Scan for the cell matching the given text and deliver its [X, Y] coordinate at center. 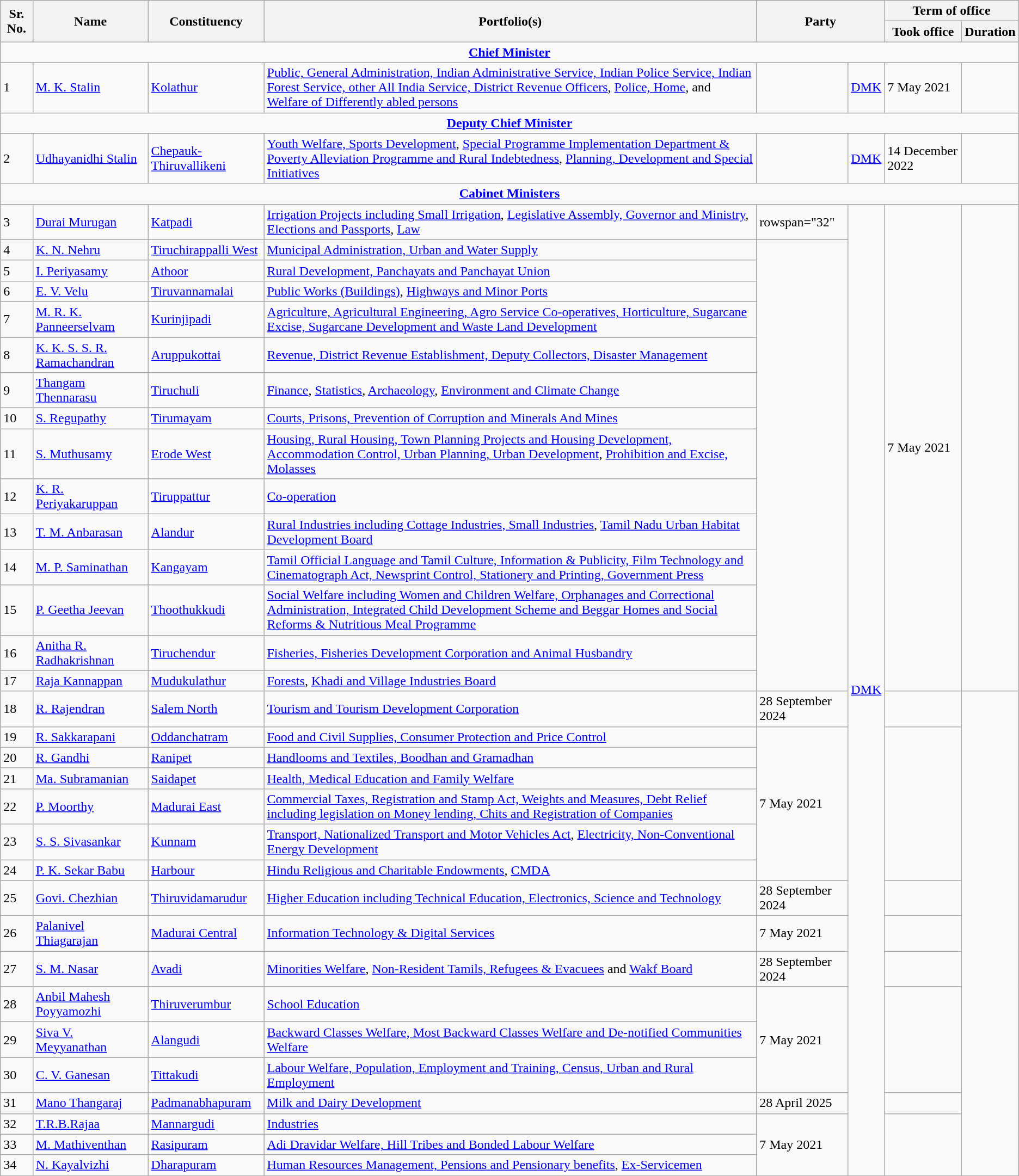
Alangudi [206, 1039]
Human Resources Management, Pensions and Pensionary benefits, Ex-Servicemen [511, 1165]
Katpadi [206, 222]
Chepauk-Thiruvallikeni [206, 158]
R. Sakkarapani [90, 737]
Mano Thangaraj [90, 1103]
Health, Medical Education and Family Welfare [511, 778]
Industries [511, 1124]
25 [16, 898]
K. N. Nehru [90, 250]
Udhayanidhi Stalin [90, 158]
M. R. K. Panneerselvam [90, 319]
18 [16, 709]
Handlooms and Textiles, Boodhan and Gramadhan [511, 758]
Information Technology & Digital Services [511, 934]
Higher Education including Technical Education, Electronics, Science and Technology [511, 898]
Siva V. Meyyanathan [90, 1039]
Erode West [206, 454]
Govi. Chezhian [90, 898]
28 April 2025 [802, 1103]
28 [16, 1005]
21 [16, 778]
Duration [991, 32]
Mannargudi [206, 1124]
30 [16, 1075]
E. V. Velu [90, 291]
26 [16, 934]
Salem North [206, 709]
T.R.B.Rajaa [90, 1124]
Rural Development, Panchayats and Panchayat Union [511, 270]
Padmanabhapuram [206, 1103]
1 [16, 88]
4 [16, 250]
Avadi [206, 969]
Dharapuram [206, 1165]
Public Works (Buildings), Highways and Minor Ports [511, 291]
Palanivel Thiagarajan [90, 934]
T. M. Anbarasan [90, 532]
5 [16, 270]
Thoothukkudi [206, 610]
Milk and Dairy Development [511, 1103]
Food and Civil Supplies, Consumer Protection and Price Control [511, 737]
8 [16, 355]
M. Mathiventhan [90, 1144]
Madurai Central [206, 934]
C. V. Ganesan [90, 1075]
N. Kayalvizhi [90, 1165]
Tourism and Tourism Development Corporation [511, 709]
Forests, Khadi and Village Industries Board [511, 681]
Party [821, 21]
20 [16, 758]
School Education [511, 1005]
15 [16, 610]
23 [16, 841]
Tiruchirappalli West [206, 250]
Rural Industries including Cottage Industries, Small Industries, Tamil Nadu Urban Habitat Development Board [511, 532]
24 [16, 870]
Transport, Nationalized Transport and Motor Vehicles Act, Electricity, Non-Conventional Energy Development [511, 841]
Courts, Prisons, Prevention of Corruption and Minerals And Mines [511, 418]
19 [16, 737]
13 [16, 532]
S. Regupathy [90, 418]
Thangam Thennarasu [90, 391]
Rasipuram [206, 1144]
P. Moorthy [90, 806]
32 [16, 1124]
Co-operation [511, 496]
Harbour [206, 870]
K. R. Periyakaruppan [90, 496]
rowspan="32" [802, 222]
2 [16, 158]
9 [16, 391]
Chief Minister [509, 52]
Ma. Subramanian [90, 778]
Tittakudi [206, 1075]
27 [16, 969]
Kunnam [206, 841]
22 [16, 806]
Minorities Welfare, Non-Resident Tamils, Refugees & Evacuees and Wakf Board [511, 969]
Alandur [206, 532]
Madurai East [206, 806]
Tirumayam [206, 418]
29 [16, 1039]
Name [90, 21]
Tiruchuli [206, 391]
Oddanchatram [206, 737]
14 [16, 567]
S. Muthusamy [90, 454]
Aruppukottai [206, 355]
12 [16, 496]
M. P. Saminathan [90, 567]
Agriculture, Agricultural Engineering, Agro Service Co-operatives, Horticulture, Sugarcane Excise, Sugarcane Development and Waste Land Development [511, 319]
Constituency [206, 21]
Irrigation Projects including Small Irrigation, Legislative Assembly, Governor and Ministry, Elections and Passports, Law [511, 222]
34 [16, 1165]
Revenue, District Revenue Establishment, Deputy Collectors, Disaster Management [511, 355]
Athoor [206, 270]
Sr. No. [16, 21]
7 [16, 319]
Raja Kannappan [90, 681]
16 [16, 653]
Tiruvannamalai [206, 291]
11 [16, 454]
R. Gandhi [90, 758]
Portfolio(s) [511, 21]
Kolathur [206, 88]
Anitha R. Radhakrishnan [90, 653]
33 [16, 1144]
Tiruppattur [206, 496]
Kangayam [206, 567]
17 [16, 681]
Thiruverumbur [206, 1005]
Backward Classes Welfare, Most Backward Classes Welfare and De-notified Communities Welfare [511, 1039]
31 [16, 1103]
Kurinjipadi [206, 319]
Term of office [952, 11]
Durai Murugan [90, 222]
S. S. Sivasankar [90, 841]
Ranipet [206, 758]
P. K. Sekar Babu [90, 870]
Cabinet Ministers [509, 194]
3 [16, 222]
Saidapet [206, 778]
K. K. S. S. R. Ramachandran [90, 355]
Mudukulathur [206, 681]
Municipal Administration, Urban and Water Supply [511, 250]
10 [16, 418]
Labour Welfare, Population, Employment and Training, Census, Urban and Rural Employment [511, 1075]
Hindu Religious and Charitable Endowments, CMDA [511, 870]
Deputy Chief Minister [509, 123]
Anbil Mahesh Poyyamozhi [90, 1005]
M. K. Stalin [90, 88]
I. Periyasamy [90, 270]
Tiruchendur [206, 653]
R. Rajendran [90, 709]
Took office [923, 32]
14 December 2022 [923, 158]
P. Geetha Jeevan [90, 610]
Adi Dravidar Welfare, Hill Tribes and Bonded Labour Welfare [511, 1144]
Thiruvidamarudur [206, 898]
S. M. Nasar [90, 969]
6 [16, 291]
Fisheries, Fisheries Development Corporation and Animal Husbandry [511, 653]
Finance, Statistics, Archaeology, Environment and Climate Change [511, 391]
